Provide the (x, y) coordinate of the cell's center where the given text is located.  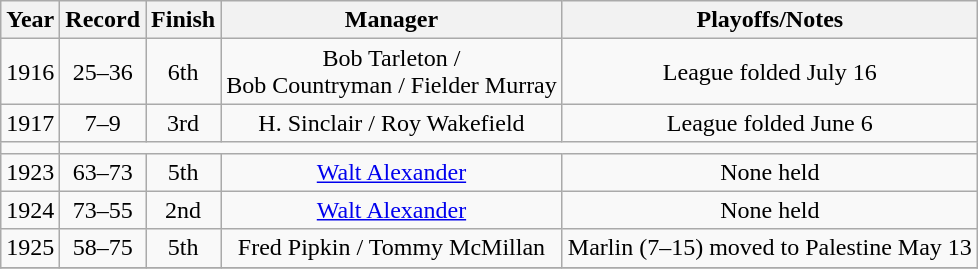
1925 (30, 248)
3rd (184, 123)
25–36 (103, 72)
Fred Pipkin / Tommy McMillan (392, 248)
League folded June 6 (770, 123)
Manager (392, 20)
1916 (30, 72)
1923 (30, 172)
6th (184, 72)
1924 (30, 210)
7–9 (103, 123)
2nd (184, 210)
Bob Tarleton / Bob Countryman / Fielder Murray (392, 72)
73–55 (103, 210)
League folded July 16 (770, 72)
Marlin (7–15) moved to Palestine May 13 (770, 248)
Finish (184, 20)
Record (103, 20)
Playoffs/Notes (770, 20)
H. Sinclair / Roy Wakefield (392, 123)
1917 (30, 123)
63–73 (103, 172)
58–75 (103, 248)
Year (30, 20)
